Scan for the cell matching the given text and deliver its [x, y] coordinate at center. 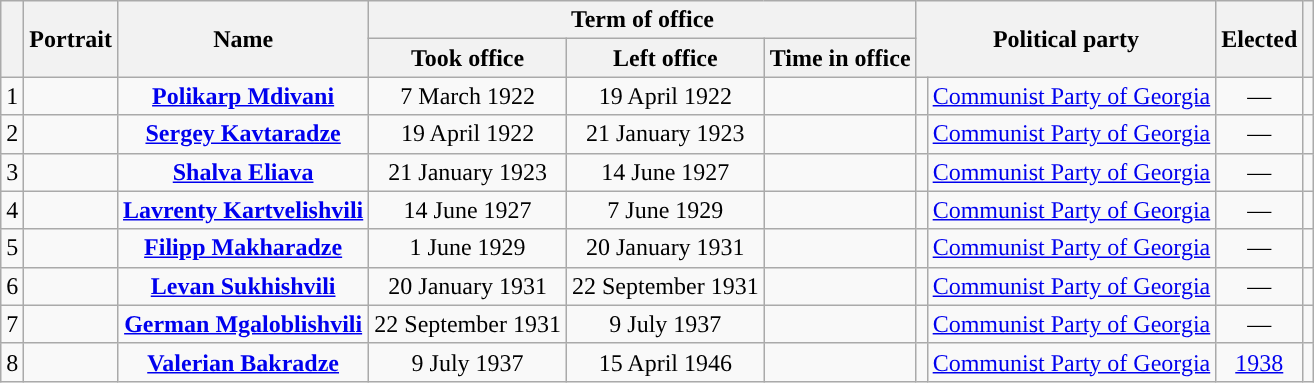
Levan Sukhishvili [242, 286]
Elected [1260, 39]
6 [12, 286]
8 [12, 362]
7 March 1922 [468, 96]
Name [242, 39]
Filipp Makharadze [242, 248]
Term of office [642, 20]
15 April 1946 [665, 362]
Sergey Kavtaradze [242, 134]
German Mgaloblishvili [242, 324]
3 [12, 172]
2 [12, 134]
Time in office [840, 58]
Shalva Eliava [242, 172]
1 [12, 96]
7 June 1929 [665, 210]
7 [12, 324]
1 June 1929 [468, 248]
5 [12, 248]
Valerian Bakradze [242, 362]
Portrait [71, 39]
Polikarp Mdivani [242, 96]
Took office [468, 58]
Lavrenty Kartvelishvili [242, 210]
4 [12, 210]
1938 [1260, 362]
Left office [665, 58]
Political party [1066, 39]
